Return (x, y) of the center of cell containing provided text 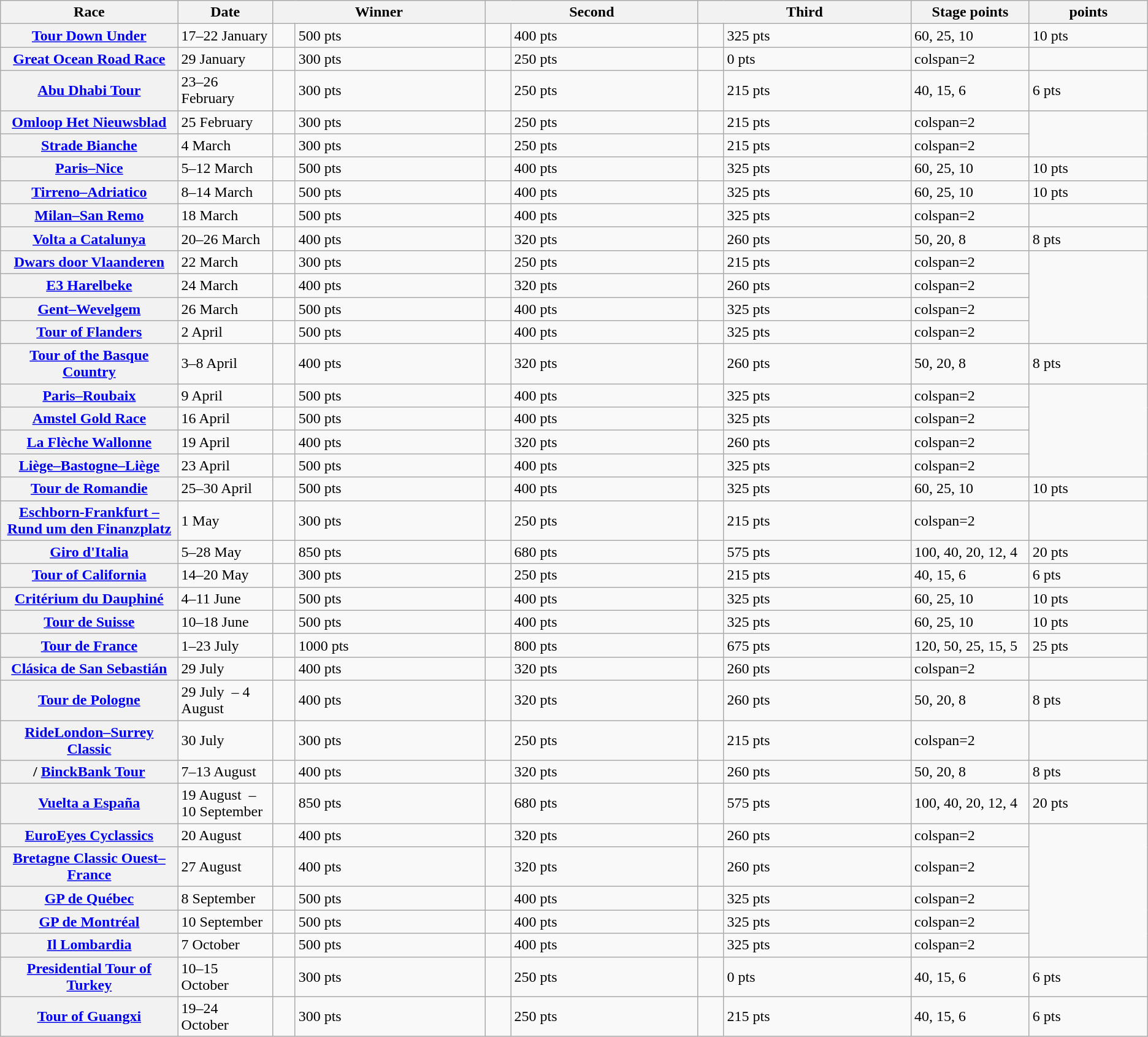
14–20 May (225, 575)
10 September (225, 922)
1 May (225, 520)
2 April (225, 332)
120, 50, 25, 15, 5 (970, 645)
Volta a Catalunya (90, 239)
29 July (225, 668)
Vuelta a España (90, 803)
Giro d'Italia (90, 552)
20 August (225, 835)
9 April (225, 396)
Eschborn-Frankfurt – Rund um den Finanzplatz (90, 520)
Dwars door Vlaanderen (90, 262)
8 September (225, 898)
Stage points (970, 12)
Second (591, 12)
Tour of California (90, 575)
24 March (225, 285)
19–24 October (225, 1017)
10–15 October (225, 976)
19 April (225, 442)
4 March (225, 145)
10–18 June (225, 622)
E3 Harelbeke (90, 285)
1–23 July (225, 645)
Tour of Flanders (90, 332)
Milan–San Remo (90, 215)
Tour de Suisse (90, 622)
GP de Québec (90, 898)
points (1088, 12)
Winner (379, 12)
Paris–Roubaix (90, 396)
29 July – 4 August (225, 700)
Tour of Guangxi (90, 1017)
RideLondon–Surrey Classic (90, 740)
Tour de Romandie (90, 489)
Date (225, 12)
7 October (225, 945)
Tour of the Basque Country (90, 364)
5–28 May (225, 552)
Tour Down Under (90, 36)
4–11 June (225, 599)
8–14 March (225, 192)
Great Ocean Road Race (90, 59)
Clásica de San Sebastián (90, 668)
Critérium du Dauphiné (90, 599)
26 March (225, 308)
Tour de Pologne (90, 700)
Abu Dhabi Tour (90, 91)
GP de Montréal (90, 922)
17–22 January (225, 36)
Tour de France (90, 645)
Amstel Gold Race (90, 419)
Tirreno–Adriatico (90, 192)
23 April (225, 465)
675 pts (817, 645)
20–26 March (225, 239)
800 pts (605, 645)
30 July (225, 740)
27 August (225, 867)
23–26 February (225, 91)
Omloop Het Nieuwsblad (90, 122)
Presidential Tour of Turkey (90, 976)
5–12 March (225, 169)
Il Lombardia (90, 945)
EuroEyes Cyclassics (90, 835)
Bretagne Classic Ouest–France (90, 867)
Strade Bianche (90, 145)
18 March (225, 215)
25 pts (1088, 645)
Gent–Wevelgem (90, 308)
1000 pts (390, 645)
Paris–Nice (90, 169)
7–13 August (225, 772)
25–30 April (225, 489)
25 February (225, 122)
/ BinckBank Tour (90, 772)
3–8 April (225, 364)
Race (90, 12)
22 March (225, 262)
29 January (225, 59)
Third (805, 12)
Liège–Bastogne–Liège (90, 465)
16 April (225, 419)
19 August – 10 September (225, 803)
La Flèche Wallonne (90, 442)
